Locate the cell with the specified text and output its [x, y] center coordinate. 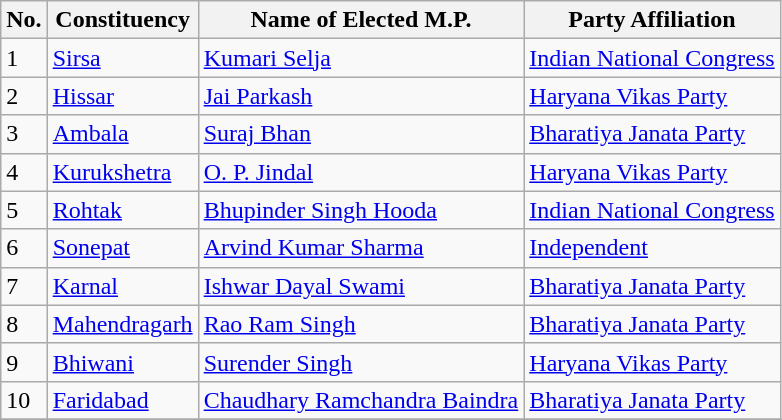
Suraj Bhan [361, 134]
Bhiwani [122, 362]
3 [24, 134]
5 [24, 210]
Sirsa [122, 58]
No. [24, 20]
Sonepat [122, 248]
Rohtak [122, 210]
Hissar [122, 96]
Ishwar Dayal Swami [361, 286]
Chaudhary Ramchandra Baindra [361, 400]
10 [24, 400]
Jai Parkash [361, 96]
Kurukshetra [122, 172]
Constituency [122, 20]
Party Affiliation [652, 20]
Faridabad [122, 400]
Mahendragarh [122, 324]
Karnal [122, 286]
Ambala [122, 134]
Kumari Selja [361, 58]
Surender Singh [361, 362]
6 [24, 248]
1 [24, 58]
Name of Elected M.P. [361, 20]
Arvind Kumar Sharma [361, 248]
4 [24, 172]
2 [24, 96]
7 [24, 286]
8 [24, 324]
9 [24, 362]
Bhupinder Singh Hooda [361, 210]
Rao Ram Singh [361, 324]
Independent [652, 248]
O. P. Jindal [361, 172]
